Return the (x, y) coordinate for the center point of the cell that contains the specified text.  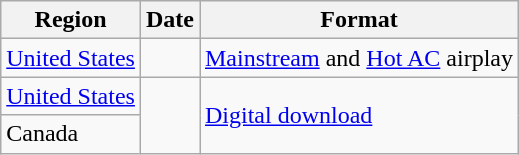
Region (71, 20)
Date (170, 20)
Mainstream and Hot AC airplay (360, 58)
Digital download (360, 115)
Canada (71, 134)
Format (360, 20)
